For the text-containing cell, return its midpoint in (x, y) coordinate format. 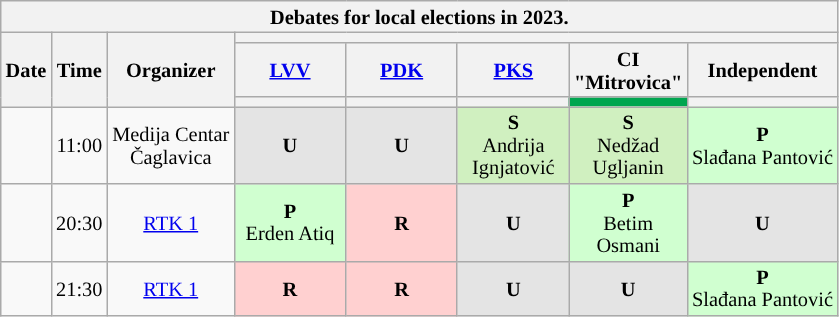
SAndrija Ignjatović (513, 144)
SNedžad Ugljanin (628, 144)
Independent (762, 70)
PDK (402, 70)
CI "Mitrovica" (628, 70)
Medija CentarČaglavica (170, 144)
PBetim Osmani (628, 222)
Debates for local elections in 2023. (420, 16)
PKS (513, 70)
11:00 (79, 144)
Date (26, 69)
PErden Atiq (290, 222)
Organizer (170, 69)
20:30 (79, 222)
21:30 (79, 288)
Time (79, 69)
LVV (290, 70)
